Output the (x, y) coordinate of the center of the cell containing the given text.  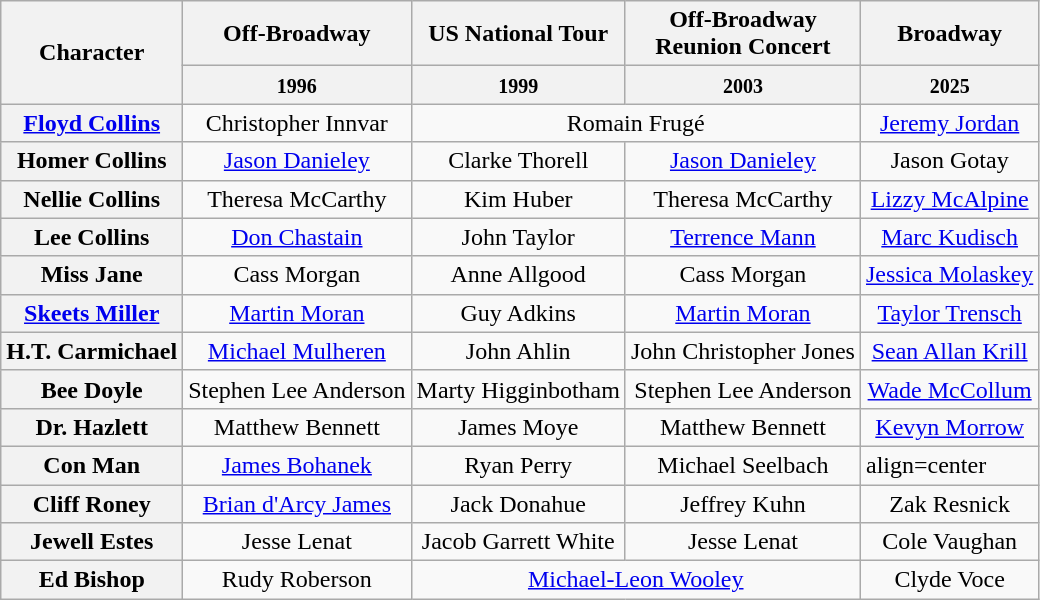
Floyd Collins (92, 123)
Lizzy McAlpine (949, 199)
Cliff Roney (92, 503)
Bee Doyle (92, 389)
2003 (742, 85)
Jack Donahue (518, 503)
Terrence Mann (742, 237)
US National Tour (518, 34)
Jeffrey Kuhn (742, 503)
Jeremy Jordan (949, 123)
Lee Collins (92, 237)
Christopher Innvar (297, 123)
John Ahlin (518, 351)
Don Chastain (297, 237)
Wade McCollum (949, 389)
Michael Seelbach (742, 465)
align=center (949, 465)
1996 (297, 85)
Nellie Collins (92, 199)
Zak Resnick (949, 503)
James Moye (518, 427)
Dr. Hazlett (92, 427)
Brian d'Arcy James (297, 503)
Skeets Miller (92, 313)
1999 (518, 85)
Homer Collins (92, 161)
Character (92, 52)
Michael Mulheren (297, 351)
Ed Bishop (92, 580)
Miss Jane (92, 275)
Marty Higginbotham (518, 389)
Broadway (949, 34)
Jewell Estes (92, 542)
2025 (949, 85)
Off-Broadway Reunion Concert (742, 34)
Taylor Trensch (949, 313)
Marc Kudisch (949, 237)
Con Man (92, 465)
Romain Frugé (636, 123)
Clyde Voce (949, 580)
Ryan Perry (518, 465)
Jacob Garrett White (518, 542)
John Christopher Jones (742, 351)
Michael-Leon Wooley (636, 580)
Kim Huber (518, 199)
H.T. Carmichael (92, 351)
Jessica Molaskey (949, 275)
Jason Gotay (949, 161)
Rudy Roberson (297, 580)
Anne Allgood (518, 275)
Clarke Thorell (518, 161)
Guy Adkins (518, 313)
Kevyn Morrow (949, 427)
Sean Allan Krill (949, 351)
Off-Broadway (297, 34)
James Bohanek (297, 465)
Cole Vaughan (949, 542)
John Taylor (518, 237)
